From the cell containing the given text, extract its center point as (X, Y) coordinate. 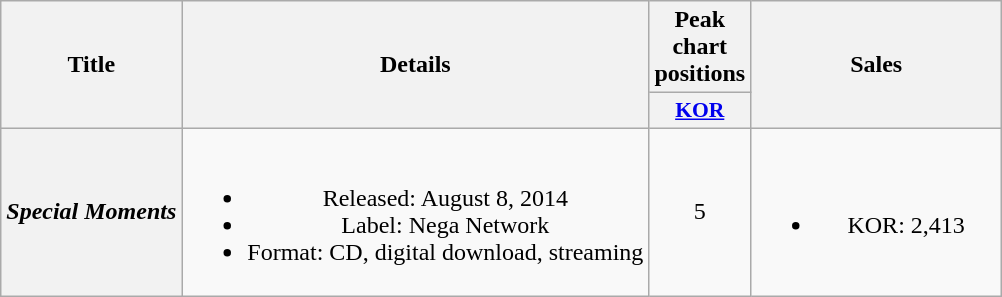
Title (92, 65)
KOR (700, 111)
Peak chart positions (700, 47)
Special Moments (92, 212)
5 (700, 212)
Released: August 8, 2014Label: Nega NetworkFormat: CD, digital download, streaming (416, 212)
KOR: 2,413 (876, 212)
Sales (876, 65)
Details (416, 65)
